Search for the cell housing the specified text and yield its (X, Y) center coordinate. 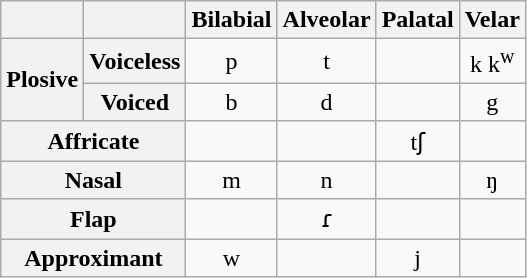
p (232, 62)
Nasal (94, 180)
Voiceless (135, 62)
m (232, 180)
ɾ (326, 219)
Velar (492, 20)
ŋ (492, 180)
Bilabial (232, 20)
Flap (94, 219)
Affricate (94, 141)
t (326, 62)
b (232, 102)
d (326, 102)
Voiced (135, 102)
k kw (492, 62)
w (232, 258)
Approximant (94, 258)
tʃ (418, 141)
Palatal (418, 20)
Plosive (42, 80)
Alveolar (326, 20)
j (418, 258)
g (492, 102)
n (326, 180)
